Return the (X, Y) coordinate for the center point of the cell that contains the specified text.  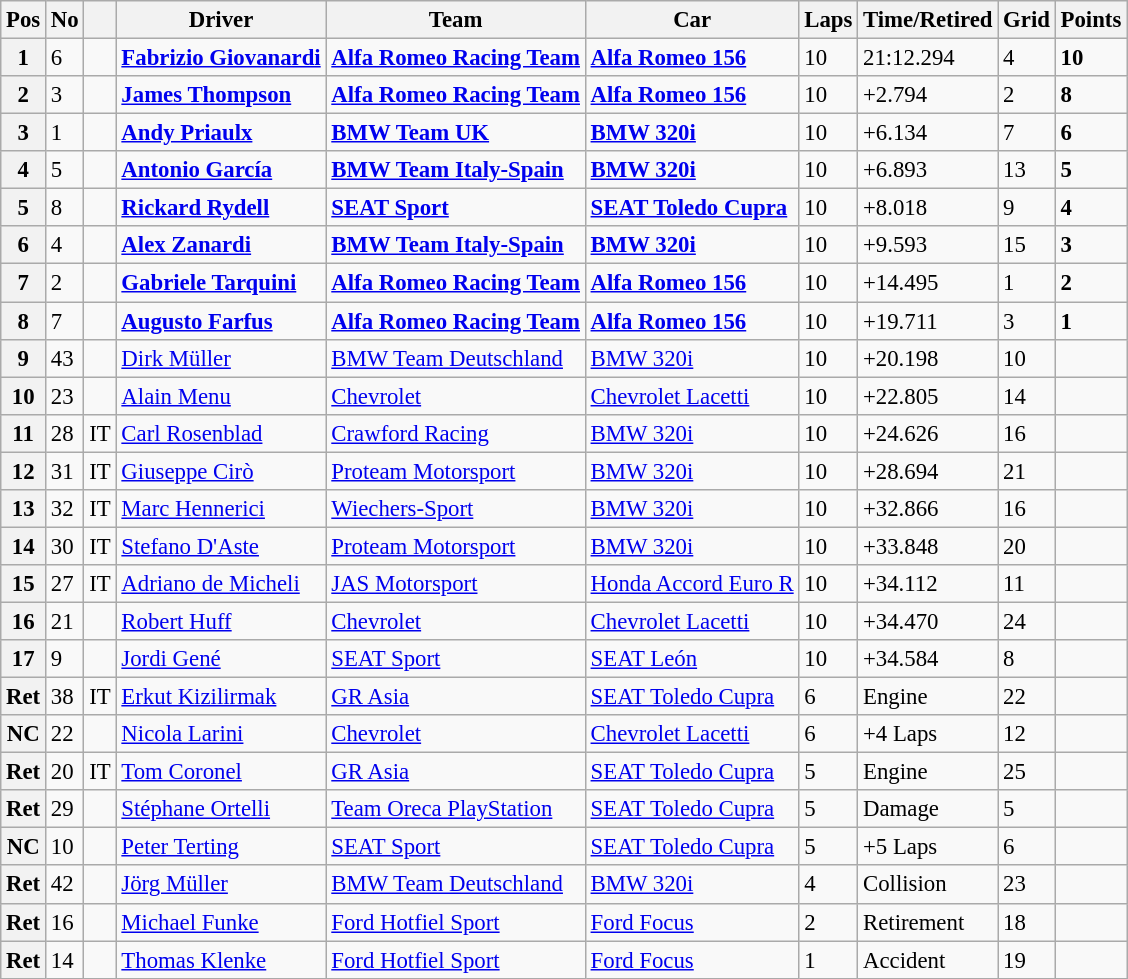
Tom Coronel (221, 772)
+28.694 (928, 471)
Erkut Kizilirmak (221, 697)
Stéphane Ortelli (221, 809)
Stefano D'Aste (221, 546)
Time/Retired (928, 20)
Car (692, 20)
Gabriele Tarquini (221, 283)
BMW Team UK (456, 133)
+24.626 (928, 433)
+33.848 (928, 546)
+5 Laps (928, 847)
30 (65, 546)
+4 Laps (928, 734)
Augusto Farfus (221, 321)
24 (1026, 621)
Nicola Larini (221, 734)
+34.584 (928, 659)
Alex Zanardi (221, 245)
Fabrizio Giovanardi (221, 58)
Points (1090, 20)
No (65, 20)
Damage (928, 809)
Dirk Müller (221, 358)
+6.893 (928, 170)
Adriano de Micheli (221, 584)
Jörg Müller (221, 885)
+6.134 (928, 133)
+34.112 (928, 584)
Honda Accord Euro R (692, 584)
Driver (221, 20)
+32.866 (928, 509)
Antonio García (221, 170)
Andy Priaulx (221, 133)
32 (65, 509)
29 (65, 809)
19 (1026, 960)
Jordi Gené (221, 659)
Robert Huff (221, 621)
43 (65, 358)
+34.470 (928, 621)
Giuseppe Cirò (221, 471)
James Thompson (221, 95)
Carl Rosenblad (221, 433)
Team (456, 20)
+22.805 (928, 396)
+2.794 (928, 95)
Alain Menu (221, 396)
17 (24, 659)
Peter Terting (221, 847)
25 (1026, 772)
38 (65, 697)
+19.711 (928, 321)
28 (65, 433)
Team Oreca PlayStation (456, 809)
Retirement (928, 922)
+14.495 (928, 283)
Thomas Klenke (221, 960)
27 (65, 584)
Wiechers-Sport (456, 509)
+9.593 (928, 245)
Accident (928, 960)
21:12.294 (928, 58)
JAS Motorsport (456, 584)
Laps (828, 20)
Marc Hennerici (221, 509)
Michael Funke (221, 922)
18 (1026, 922)
+20.198 (928, 358)
Grid (1026, 20)
Pos (24, 20)
SEAT León (692, 659)
Crawford Racing (456, 433)
+8.018 (928, 208)
42 (65, 885)
Collision (928, 885)
31 (65, 471)
Rickard Rydell (221, 208)
